Search for the cell housing the specified text and yield its (x, y) center coordinate. 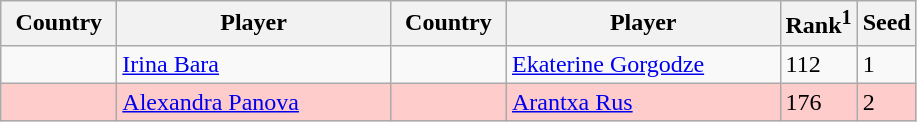
2 (886, 102)
Arantxa Rus (643, 102)
Seed (886, 24)
1 (886, 64)
176 (818, 102)
Irina Bara (254, 64)
112 (818, 64)
Ekaterine Gorgodze (643, 64)
Alexandra Panova (254, 102)
Rank1 (818, 24)
